Output the [x, y] coordinate of the center of the cell containing the given text.  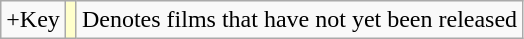
+Key [34, 20]
Denotes films that have not yet been released [299, 20]
